Provide the [x, y] coordinate of the cell's center where the given text is located.  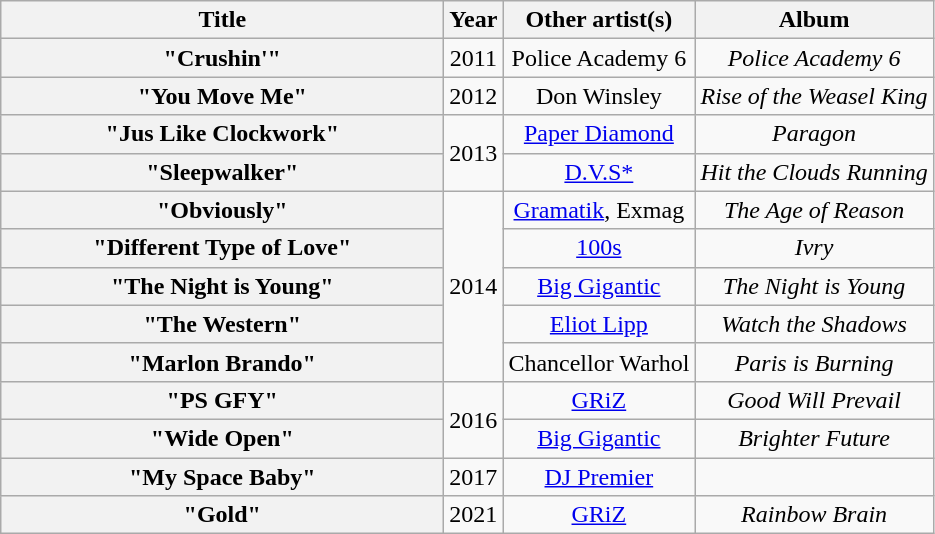
"My Space Baby" [222, 477]
Paragon [814, 134]
Chancellor Warhol [599, 362]
"The Western" [222, 324]
Hit the Clouds Running [814, 172]
2021 [474, 515]
"Crushin'" [222, 58]
Album [814, 20]
"You Move Me" [222, 96]
Eliot Lipp [599, 324]
DJ Premier [599, 477]
2012 [474, 96]
The Night is Young [814, 286]
Gramatik, Exmag [599, 210]
Watch the Shadows [814, 324]
2011 [474, 58]
Paris is Burning [814, 362]
2017 [474, 477]
2016 [474, 419]
Brighter Future [814, 438]
2014 [474, 286]
Ivry [814, 248]
Year [474, 20]
Rainbow Brain [814, 515]
Rise of the Weasel King [814, 96]
"Jus Like Clockwork" [222, 134]
2013 [474, 153]
"Gold" [222, 515]
Title [222, 20]
"The Night is Young" [222, 286]
"Wide Open" [222, 438]
"Marlon Brando" [222, 362]
Don Winsley [599, 96]
Good Will Prevail [814, 400]
"Obviously" [222, 210]
The Age of Reason [814, 210]
"PS GFY" [222, 400]
100s [599, 248]
D.V.S* [599, 172]
Paper Diamond [599, 134]
Other artist(s) [599, 20]
"Sleepwalker" [222, 172]
"Different Type of Love" [222, 248]
